Determine the [x, y] coordinate at the center of the cell enclosing the given text.  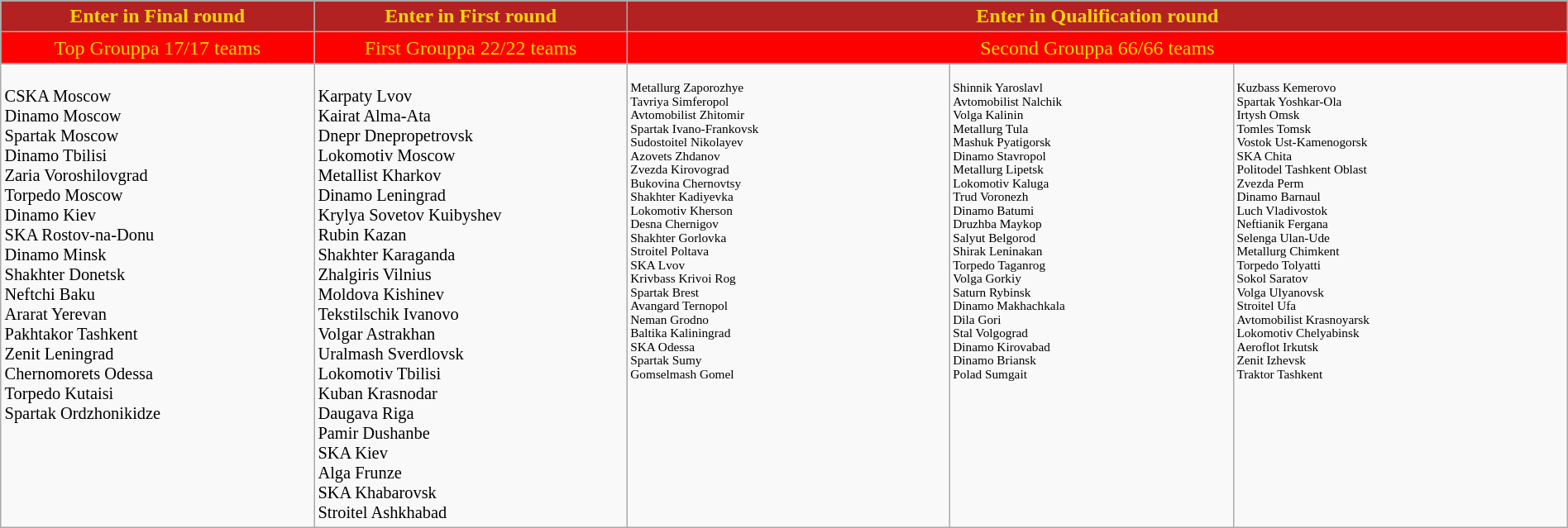
Enter in Final round [157, 17]
Enter in Qualification round [1098, 17]
Second Grouppa 66/66 teams [1098, 48]
First Grouppa 22/22 teams [471, 48]
Enter in First round [471, 17]
Top Grouppa 17/17 teams [157, 48]
